Scan for the cell matching the given text and deliver its [x, y] coordinate at center. 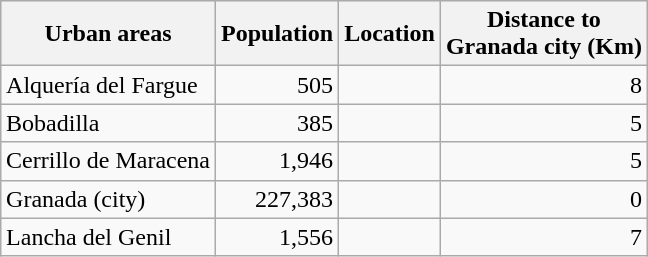
Urban areas [108, 34]
Distance toGranada city (Km) [544, 34]
505 [278, 85]
227,383 [278, 199]
8 [544, 85]
Granada (city) [108, 199]
0 [544, 199]
1,946 [278, 161]
7 [544, 237]
Cerrillo de Maracena [108, 161]
Population [278, 34]
Location [390, 34]
385 [278, 123]
Alquería del Fargue [108, 85]
Bobadilla [108, 123]
1,556 [278, 237]
Lancha del Genil [108, 237]
